Locate the cell with the specified text and output its [X, Y] center coordinate. 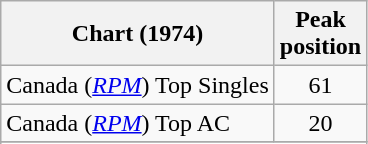
Canada (RPM) Top Singles [138, 85]
Canada (RPM) Top AC [138, 123]
61 [320, 85]
Peakposition [320, 34]
Chart (1974) [138, 34]
20 [320, 123]
